Return the [X, Y] coordinate for the center point of the cell that contains the specified text.  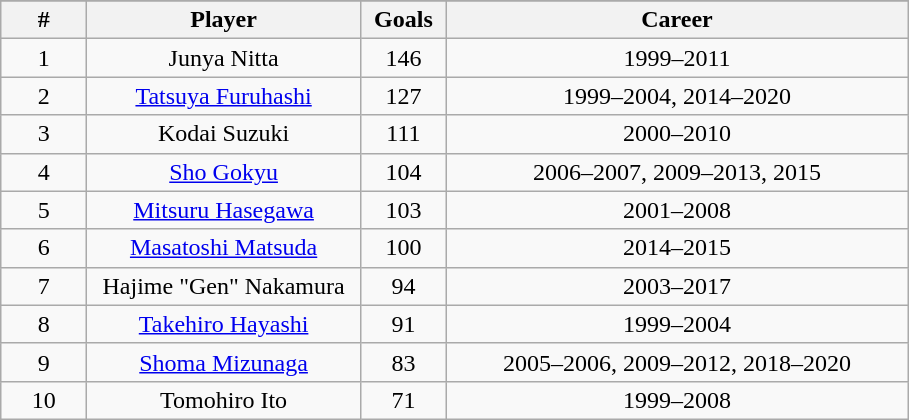
Masatoshi Matsuda [224, 248]
8 [44, 324]
4 [44, 172]
100 [403, 248]
6 [44, 248]
Hajime "Gen" Nakamura [224, 286]
Junya Nitta [224, 58]
Goals [403, 20]
2003–2017 [676, 286]
104 [403, 172]
111 [403, 134]
1999–2008 [676, 400]
# [44, 20]
83 [403, 362]
1999–2004 [676, 324]
Tomohiro Ito [224, 400]
Player [224, 20]
10 [44, 400]
Mitsuru Hasegawa [224, 210]
5 [44, 210]
Takehiro Hayashi [224, 324]
127 [403, 96]
1 [44, 58]
Shoma Mizunaga [224, 362]
1999–2004, 2014–2020 [676, 96]
2 [44, 96]
3 [44, 134]
2000–2010 [676, 134]
2014–2015 [676, 248]
2001–2008 [676, 210]
9 [44, 362]
91 [403, 324]
94 [403, 286]
2006–2007, 2009–2013, 2015 [676, 172]
146 [403, 58]
2005–2006, 2009–2012, 2018–2020 [676, 362]
Tatsuya Furuhashi [224, 96]
Kodai Suzuki [224, 134]
103 [403, 210]
Career [676, 20]
Sho Gokyu [224, 172]
71 [403, 400]
1999–2011 [676, 58]
7 [44, 286]
